Provide the [x, y] coordinate of the cell's center where the given text is located.  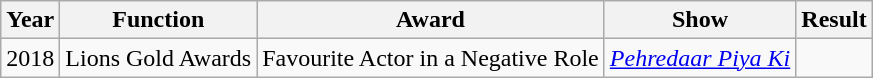
Pehredaar Piya Ki [700, 58]
Lions Gold Awards [158, 58]
Result [834, 20]
Year [30, 20]
Show [700, 20]
Function [158, 20]
Favourite Actor in a Negative Role [431, 58]
Award [431, 20]
2018 [30, 58]
